Determine the (x, y) coordinate at the center of the cell enclosing the given text.  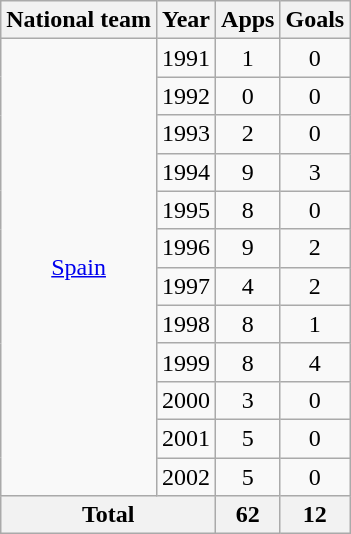
2000 (186, 400)
1998 (186, 324)
1991 (186, 58)
1999 (186, 362)
1995 (186, 210)
Goals (315, 20)
National team (79, 20)
1997 (186, 286)
1993 (186, 134)
2002 (186, 477)
1996 (186, 248)
Total (108, 515)
1994 (186, 172)
Year (186, 20)
12 (315, 515)
Spain (79, 268)
Apps (248, 20)
62 (248, 515)
2001 (186, 438)
1992 (186, 96)
